Detect which cell encompasses the target text, then output its [X, Y] center coordinate. 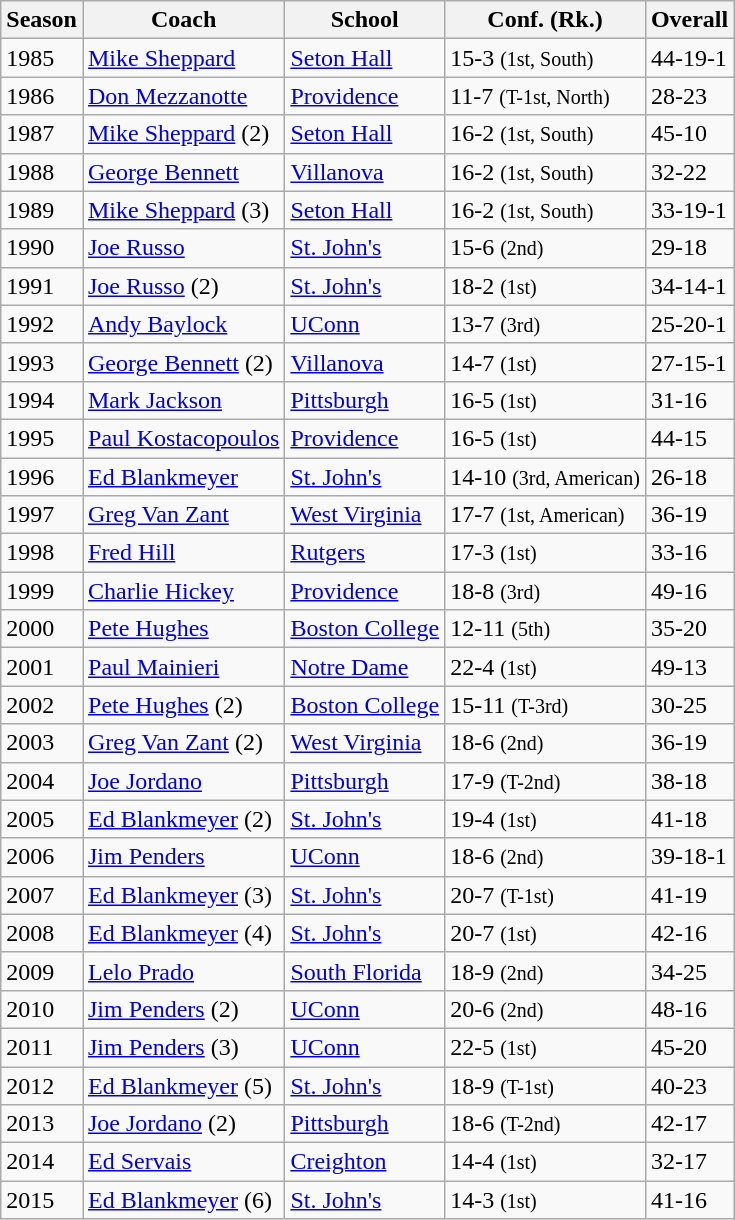
2006 [42, 857]
33-19-1 [689, 210]
32-22 [689, 172]
42-17 [689, 1124]
20-7 (T-1st) [546, 895]
17-3 (1st) [546, 553]
1987 [42, 134]
Ed Blankmeyer (4) [183, 933]
41-16 [689, 1200]
2010 [42, 1009]
Ed Blankmeyer (2) [183, 819]
Andy Baylock [183, 324]
Jim Penders (2) [183, 1009]
Ed Servais [183, 1162]
Don Mezzanotte [183, 96]
Paul Mainieri [183, 667]
14-10 (3rd, American) [546, 477]
30-25 [689, 705]
George Bennett (2) [183, 362]
Creighton [365, 1162]
Overall [689, 20]
Conf. (Rk.) [546, 20]
Mark Jackson [183, 400]
18-9 (2nd) [546, 971]
Coach [183, 20]
13-7 (3rd) [546, 324]
2014 [42, 1162]
22-5 (1st) [546, 1047]
15-11 (T-3rd) [546, 705]
29-18 [689, 248]
1996 [42, 477]
27-15-1 [689, 362]
41-19 [689, 895]
South Florida [365, 971]
2013 [42, 1124]
Notre Dame [365, 667]
1988 [42, 172]
49-13 [689, 667]
34-25 [689, 971]
1993 [42, 362]
Paul Kostacopoulos [183, 438]
2003 [42, 743]
Ed Blankmeyer (6) [183, 1200]
2008 [42, 933]
Ed Blankmeyer [183, 477]
17-7 (1st, American) [546, 515]
20-6 (2nd) [546, 1009]
1986 [42, 96]
Mike Sheppard (2) [183, 134]
2012 [42, 1085]
11-7 (T-1st, North) [546, 96]
Pete Hughes [183, 629]
22-4 (1st) [546, 667]
1985 [42, 58]
12-11 (5th) [546, 629]
31-16 [689, 400]
Season [42, 20]
19-4 (1st) [546, 819]
1997 [42, 515]
44-19-1 [689, 58]
32-17 [689, 1162]
15-3 (1st, South) [546, 58]
Mike Sheppard [183, 58]
Joe Jordano [183, 781]
2001 [42, 667]
2015 [42, 1200]
Joe Russo (2) [183, 286]
17-9 (T-2nd) [546, 781]
Greg Van Zant (2) [183, 743]
49-16 [689, 591]
Ed Blankmeyer (3) [183, 895]
1990 [42, 248]
26-18 [689, 477]
1999 [42, 591]
14-4 (1st) [546, 1162]
20-7 (1st) [546, 933]
42-16 [689, 933]
39-18-1 [689, 857]
2004 [42, 781]
41-18 [689, 819]
2000 [42, 629]
33-16 [689, 553]
George Bennett [183, 172]
1994 [42, 400]
18-8 (3rd) [546, 591]
14-7 (1st) [546, 362]
18-9 (T-1st) [546, 1085]
Ed Blankmeyer (5) [183, 1085]
Jim Penders (3) [183, 1047]
15-6 (2nd) [546, 248]
14-3 (1st) [546, 1200]
Charlie Hickey [183, 591]
35-20 [689, 629]
40-23 [689, 1085]
38-18 [689, 781]
Lelo Prado [183, 971]
25-20-1 [689, 324]
2011 [42, 1047]
45-10 [689, 134]
Jim Penders [183, 857]
Rutgers [365, 553]
45-20 [689, 1047]
18-2 (1st) [546, 286]
Fred Hill [183, 553]
2002 [42, 705]
1995 [42, 438]
Pete Hughes (2) [183, 705]
Mike Sheppard (3) [183, 210]
School [365, 20]
34-14-1 [689, 286]
44-15 [689, 438]
1992 [42, 324]
28-23 [689, 96]
Joe Russo [183, 248]
18-6 (T-2nd) [546, 1124]
Joe Jordano (2) [183, 1124]
2007 [42, 895]
1998 [42, 553]
Greg Van Zant [183, 515]
1991 [42, 286]
2009 [42, 971]
2005 [42, 819]
48-16 [689, 1009]
1989 [42, 210]
